Search for the cell housing the specified text and yield its [X, Y] center coordinate. 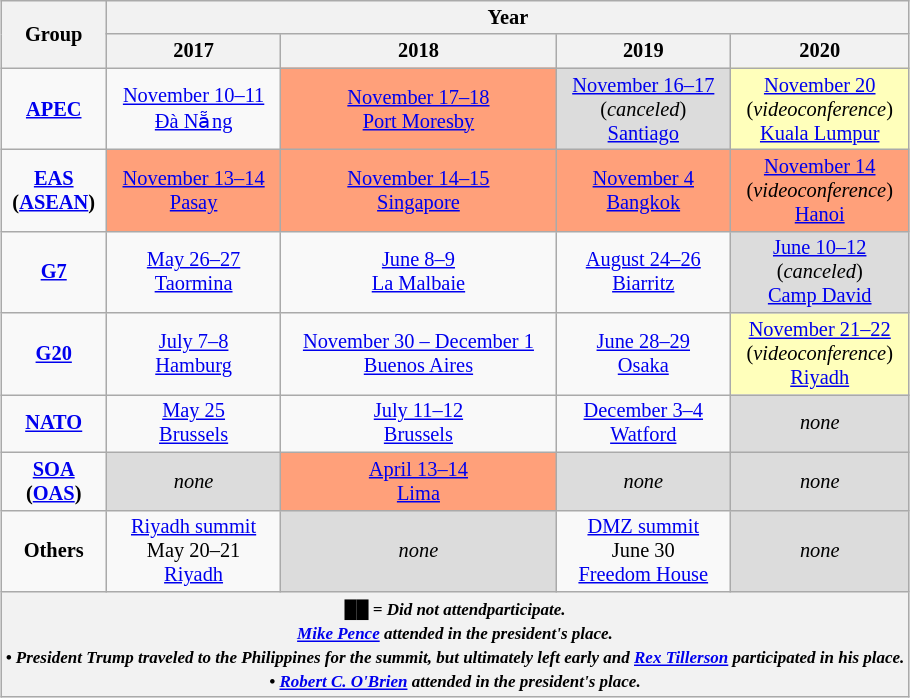
November 16–17(canceled) Santiago [643, 109]
May 25 Brussels [194, 423]
May 26–27 Taormina [194, 272]
November 30 – December 1 Buenos Aires [419, 354]
November 4 Bangkok [643, 190]
SOA(OAS) [54, 481]
December 3–4 Watford [643, 423]
July 11–12 Brussels [419, 423]
June 28–29 Osaka [643, 354]
G7 [54, 272]
2020 [820, 51]
Others [54, 551]
November 13–14 Pasay [194, 190]
April 13–14 Lima [419, 481]
July 7–8 Hamburg [194, 354]
2019 [643, 51]
August 24–26 Biarritz [643, 272]
November 10–11 Đà Nẵng [194, 109]
November 14(videoconference) Hanoi [820, 190]
June 10–12(canceled) Camp David [820, 272]
Year [508, 17]
2017 [194, 51]
November 17–18 Port Moresby [419, 109]
Group [54, 34]
November 14–15 Singapore [419, 190]
2018 [419, 51]
November 20(videoconference) Kuala Lumpur [820, 109]
EAS(ASEAN) [54, 190]
June 8–9 La Malbaie [419, 272]
November 21–22(videoconference) Riyadh [820, 354]
G20 [54, 354]
DMZ summitJune 30 Freedom House [643, 551]
APEC [54, 109]
Riyadh summitMay 20–21 Riyadh [194, 551]
NATO [54, 423]
